Return the [x, y] coordinate for the center point of the cell that contains the specified text.  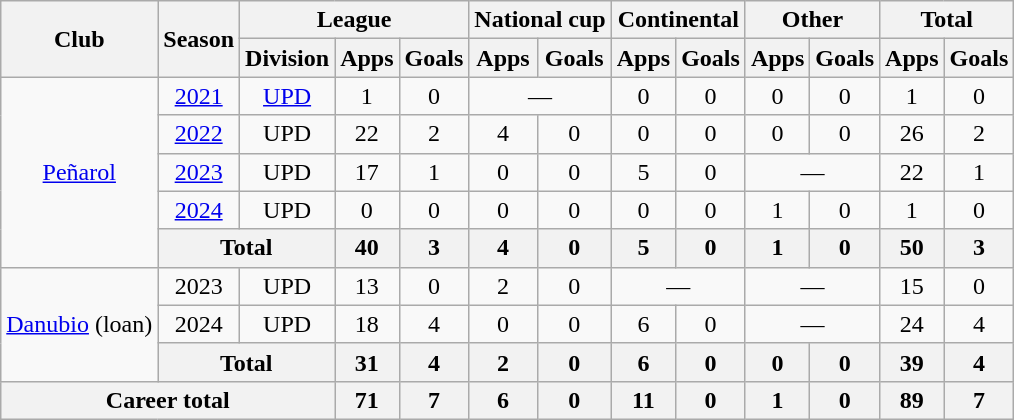
Season [199, 39]
50 [912, 248]
71 [367, 400]
2021 [199, 96]
2022 [199, 134]
Other [812, 20]
Danubio (loan) [80, 324]
40 [367, 248]
13 [367, 286]
11 [643, 400]
39 [912, 362]
Club [80, 39]
17 [367, 172]
89 [912, 400]
18 [367, 324]
National cup [540, 20]
26 [912, 134]
Peñarol [80, 172]
Division [288, 58]
Career total [168, 400]
Continental [678, 20]
31 [367, 362]
15 [912, 286]
24 [912, 324]
League [354, 20]
